Determine the (X, Y) coordinate at the center of the cell enclosing the given text.  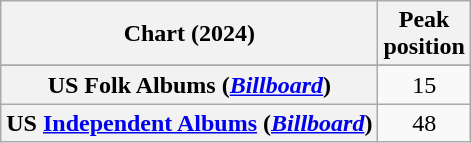
48 (424, 123)
US Independent Albums (Billboard) (190, 123)
US Folk Albums (Billboard) (190, 85)
15 (424, 85)
Peakposition (424, 34)
Chart (2024) (190, 34)
